Provide the (x, y) coordinate of the cell's center where the given text is located.  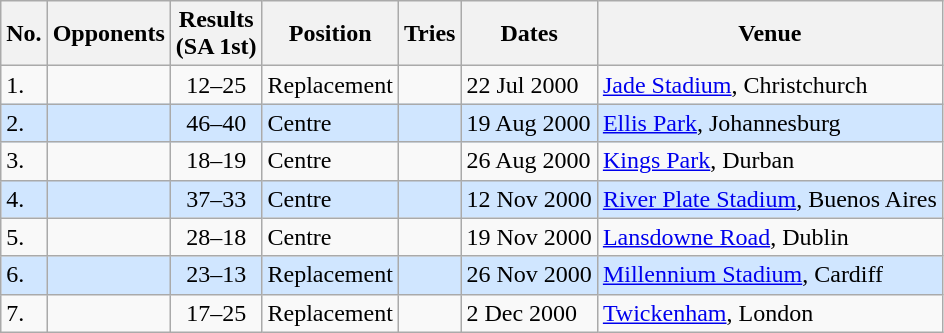
19 Nov 2000 (529, 237)
28–18 (216, 237)
Dates (529, 34)
3. (24, 161)
River Plate Stadium, Buenos Aires (770, 199)
17–25 (216, 313)
4. (24, 199)
Lansdowne Road, Dublin (770, 237)
2. (24, 123)
Results(SA 1st) (216, 34)
Opponents (108, 34)
No. (24, 34)
Position (330, 34)
22 Jul 2000 (529, 85)
26 Nov 2000 (529, 275)
12–25 (216, 85)
Twickenham, London (770, 313)
23–13 (216, 275)
1. (24, 85)
19 Aug 2000 (529, 123)
18–19 (216, 161)
Ellis Park, Johannesburg (770, 123)
Jade Stadium, Christchurch (770, 85)
Tries (430, 34)
6. (24, 275)
Millennium Stadium, Cardiff (770, 275)
2 Dec 2000 (529, 313)
7. (24, 313)
37–33 (216, 199)
12 Nov 2000 (529, 199)
46–40 (216, 123)
Venue (770, 34)
26 Aug 2000 (529, 161)
5. (24, 237)
Kings Park, Durban (770, 161)
